From the cell containing the given text, extract its center point as (X, Y) coordinate. 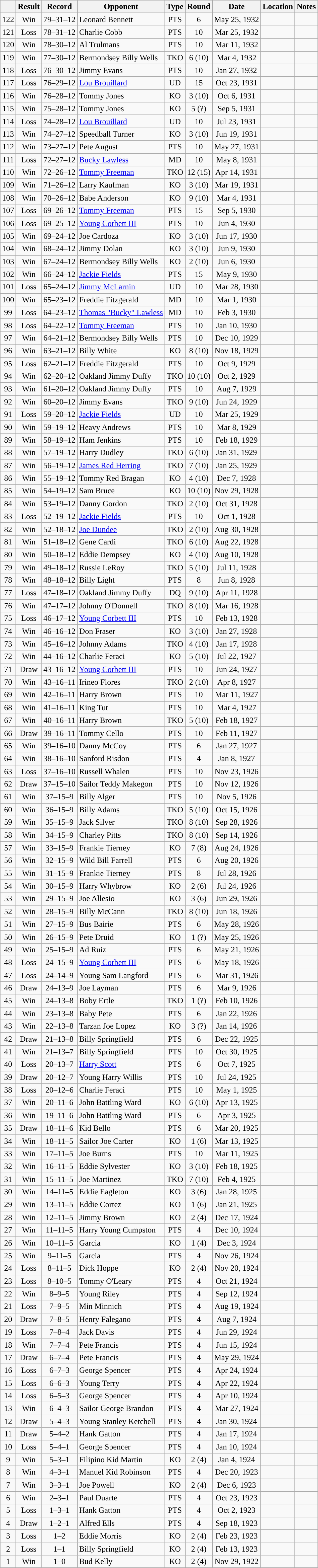
Jun 19, 1931 (237, 134)
Young Terry (121, 1383)
38 (8, 1090)
Oct 23, 1923 (237, 1498)
24 (8, 1268)
Dec 20, 1923 (237, 1472)
13–11–5 (60, 1205)
16 (8, 1370)
May 1, 1925 (237, 1090)
102 (8, 274)
Feb 3, 1930 (237, 312)
Aug 24, 1926 (237, 848)
6–7–3 (60, 1370)
Mar 11, 1925 (237, 1153)
Billy Light (121, 580)
Opponent (121, 7)
107 (8, 211)
Nov 18, 1929 (237, 351)
Young Harry Willis (121, 1077)
58 (8, 835)
Jun 24, 1927 (237, 669)
5–3–1 (60, 1460)
93 (8, 389)
48 (8, 962)
Harry Scott (121, 1064)
Danny McCoy (121, 746)
109 (8, 185)
Jan 4, 1924 (237, 1460)
10–11–5 (60, 1243)
Harry Whybrow (121, 886)
76–28–12 (60, 96)
7–8–4 (60, 1332)
55 (8, 873)
Jan 14, 1926 (237, 1026)
122 (8, 19)
55–19–12 (60, 478)
68–24–12 (60, 249)
18 (8, 1345)
90 (8, 427)
64–21–12 (60, 338)
62 (8, 784)
74–27–12 (60, 134)
104 (8, 249)
Jack Davis (121, 1332)
24–15–9 (60, 962)
24–13–9 (60, 988)
72–26–12 (60, 172)
44 (8, 1014)
Mar 1, 1930 (237, 300)
79 (8, 568)
Date (237, 7)
Notes (306, 7)
Jack Silver (121, 822)
Jun 29, 1926 (237, 899)
Wild Bill Farrell (121, 861)
96 (8, 351)
74 (8, 631)
Dec 6, 1923 (237, 1485)
46–17–12 (60, 618)
53–19–12 (60, 504)
Jimmy McLarnin (121, 287)
Harry Young Cumpston (121, 1230)
76–29–12 (60, 83)
86 (8, 478)
5–4–2 (60, 1434)
Eddie Cortez (121, 1205)
52–19–12 (60, 516)
76 (8, 606)
Mar 16, 1928 (237, 606)
59–20–12 (60, 415)
Larry Kaufman (121, 185)
Aug 30, 1928 (237, 529)
Oct 30, 1925 (237, 1052)
47–17–12 (60, 606)
25 (8, 1256)
Jun 17, 1930 (237, 236)
Ad Ruiz (121, 950)
56 (8, 861)
47–18–12 (60, 593)
2 (8, 1549)
Oct 21, 1924 (237, 1281)
Sailor George Brandon (121, 1409)
Ham Jenkins (121, 440)
Jan 27, 1928 (237, 631)
84 (8, 504)
6–6–3 (60, 1383)
69–24–12 (60, 236)
14 (8, 1396)
94 (8, 376)
King Tut (121, 707)
98 (8, 325)
Apr 24, 1924 (237, 1370)
Aug 22, 1928 (237, 542)
49 (8, 950)
97 (8, 338)
May 27, 1931 (237, 147)
Russie LeRoy (121, 568)
Jan 21, 1925 (237, 1205)
Jan 17, 1928 (237, 644)
May 18, 1926 (237, 962)
Jan 31, 1929 (237, 453)
5–4–3 (60, 1421)
May 21, 1926 (237, 950)
Apr 11, 1928 (237, 593)
5–4–1 (60, 1447)
117 (8, 83)
111 (8, 160)
Jun 4, 1930 (237, 223)
64–22–12 (60, 325)
Sep 5, 1931 (237, 108)
Jan 22, 1926 (237, 1014)
33 (8, 1153)
3 (8, 1536)
Jan 30, 1924 (237, 1421)
Oct 15, 1926 (237, 810)
Jan 8, 1927 (237, 758)
Feb 13, 1928 (237, 618)
Jul 24, 1925 (237, 1077)
Mar 20, 1925 (237, 1128)
Oct 1, 1928 (237, 516)
Joe Dundee (121, 529)
Filipino Kid Martin (121, 1460)
36–15–9 (60, 810)
Tommy Red Bragan (121, 478)
26 (8, 1243)
43 (8, 1026)
19 (8, 1332)
69 (8, 695)
24–13–8 (60, 1001)
Mar 28, 1930 (237, 287)
James Red Herring (121, 465)
57 (8, 848)
Jan 27, 1927 (237, 746)
Oct 7, 1925 (237, 1064)
61 (8, 797)
Sailor Joe Carter (121, 1141)
7–7–4 (60, 1345)
118 (8, 70)
1–2–1 (60, 1523)
Nov 29, 1928 (237, 491)
Jun 6, 1930 (237, 262)
Billy White (121, 351)
May 25, 1932 (237, 19)
Aug 20, 1926 (237, 861)
72–27–12 (60, 160)
9 (8, 1460)
63–21–12 (60, 351)
121 (8, 32)
Eddie Sylvester (121, 1166)
114 (8, 121)
50 (8, 937)
61–20–12 (60, 389)
Nov 26, 1924 (237, 1256)
Oct 2, 1923 (237, 1510)
105 (8, 236)
Harry Dudley (121, 453)
Jun 24, 1929 (237, 402)
Sailor Teddy Makegon (121, 784)
20–13–7 (60, 1064)
Jun 15, 1924 (237, 1345)
3–3–1 (60, 1485)
73 (8, 644)
43–16–12 (60, 669)
Mar 4, 1927 (237, 707)
60–20–12 (60, 402)
62–20–12 (60, 376)
Apr 13, 1925 (237, 1103)
33–15–9 (60, 848)
18–11–6 (60, 1128)
67 (8, 720)
108 (8, 198)
1–3–1 (60, 1510)
23–13–8 (60, 1014)
56–19–12 (60, 465)
30–15–9 (60, 886)
64–23–12 (60, 312)
8–9–5 (60, 1294)
Leonard Bennett (121, 19)
31–15–9 (60, 873)
54–19–12 (60, 491)
Oct 9, 1929 (237, 363)
Aug 10, 1928 (237, 554)
41 (8, 1052)
26–15–9 (60, 937)
Thomas "Bucky" Lawless (121, 312)
35–15–9 (60, 822)
30 (8, 1192)
21–13–7 (60, 1052)
Jan 25, 1929 (237, 465)
Jun 18, 1926 (237, 911)
Billy Adams (121, 810)
27–15–9 (60, 924)
15–11–5 (60, 1179)
2 (6) (199, 886)
65–23–12 (60, 300)
71–26–12 (60, 185)
May 29, 1924 (237, 1357)
Joe Allesio (121, 899)
53 (8, 899)
Mar 13, 1925 (237, 1141)
112 (8, 147)
12 (8, 1421)
32 (8, 1166)
Apr 8, 1927 (237, 682)
Manuel Kid Robinson (121, 1472)
Feb 18, 1925 (237, 1166)
Mar 11, 1932 (237, 45)
5 (?) (199, 108)
May 9, 1930 (237, 274)
66 (8, 733)
Johnny Adams (121, 644)
41–16–11 (60, 707)
Heavy Andrews (121, 427)
7–8–5 (60, 1319)
35 (8, 1128)
37–15–9 (60, 797)
20 (8, 1319)
Oct 6, 1931 (237, 96)
27 (8, 1230)
Feb 11, 1927 (237, 733)
Pete Druid (121, 937)
70–26–12 (60, 198)
120 (8, 45)
92 (8, 402)
116 (8, 96)
76–30–12 (60, 70)
Joe Powell (121, 1485)
Paul Duarte (121, 1498)
110 (8, 172)
29 (8, 1205)
28 (8, 1217)
8–11–5 (60, 1268)
59 (8, 822)
13 (8, 1409)
Feb 13, 1923 (237, 1549)
Charlie Cobb (121, 32)
12–11–5 (60, 1217)
Mar 4, 1931 (237, 198)
71 (8, 669)
Jul 22, 1927 (237, 657)
Bucky Lawless (121, 160)
74–28–12 (60, 121)
20–12–7 (60, 1077)
Joe Cardoza (121, 236)
18–11–5 (60, 1141)
Henry Falegano (121, 1319)
Jul 23, 1931 (237, 121)
Tarzan Joe Lopez (121, 1026)
Dec 22, 1925 (237, 1039)
100 (8, 300)
Record (60, 7)
Mar 25, 1929 (237, 415)
17–11–5 (60, 1153)
95 (8, 363)
73–27–12 (60, 147)
70 (8, 682)
68 (8, 707)
Dick Hoppe (121, 1268)
4–3–1 (60, 1472)
Apr 22, 1924 (237, 1383)
Round (199, 7)
Jan 10, 1924 (237, 1447)
69–25–12 (60, 223)
21 (8, 1306)
62–21–12 (60, 363)
Aug 19, 1924 (237, 1306)
79–31–12 (60, 19)
Jan 17, 1924 (237, 1434)
Result (29, 7)
Young Riley (121, 1294)
6–4–3 (60, 1409)
29–15–9 (60, 899)
65 (8, 746)
52 (8, 911)
28–15–9 (60, 911)
Sep 18, 1923 (237, 1523)
19–11–6 (60, 1115)
Jan 28, 1925 (237, 1192)
Kid Bello (121, 1128)
45–16–12 (60, 644)
66–24–12 (60, 274)
Feb 18, 1927 (237, 720)
Eddie Dempsey (121, 554)
Bud Kelly (121, 1561)
44–16–12 (60, 657)
Sep 12, 1924 (237, 1294)
54 (8, 886)
Feb 18, 1929 (237, 440)
39 (8, 1077)
Billy McCann (121, 911)
Young Stanley Ketchell (121, 1421)
20–11–6 (60, 1103)
Pete August (121, 147)
5 (8, 1510)
Feb 23, 1923 (237, 1536)
64 (8, 758)
37–16–10 (60, 771)
20–12–6 (60, 1090)
Eddie Eagleton (121, 1192)
Sanford Risdon (121, 758)
78 (8, 580)
7–9–5 (60, 1306)
46 (8, 988)
Mar 11, 1927 (237, 695)
Boby Ertle (121, 1001)
Jun 29, 1924 (237, 1332)
Dec 10, 1929 (237, 338)
Dec 10, 1924 (237, 1230)
Danny Gordon (121, 504)
11 (8, 1434)
40–16–11 (60, 720)
23 (8, 1281)
Dec 7, 1928 (237, 478)
1–2 (60, 1536)
119 (8, 58)
Feb 10, 1926 (237, 1001)
91 (8, 415)
Jan 27, 1932 (237, 70)
Mar 19, 1931 (237, 185)
34–15–9 (60, 835)
87 (8, 465)
Jul 11, 1928 (237, 568)
Type (175, 7)
Jul 24, 1926 (237, 886)
51–18–12 (60, 542)
69–26–12 (60, 211)
63 (8, 771)
57–19–12 (60, 453)
14–11–5 (60, 1192)
May 28, 1926 (237, 924)
Sep 14, 1926 (237, 835)
Jimmy Brown (121, 1217)
115 (8, 108)
Jun 9, 1930 (237, 249)
46–16–12 (60, 631)
DQ (175, 593)
25–15–9 (60, 950)
58–19–12 (60, 440)
Nov 12, 1926 (237, 784)
Aug 7, 1929 (237, 389)
75–28–12 (60, 108)
6–5–3 (60, 1396)
Joe Layman (121, 988)
Nov 29, 1922 (237, 1561)
77 (8, 593)
Irineo Flores (121, 682)
1 (8, 1561)
9–11–5 (60, 1256)
Apr 10, 1924 (237, 1396)
43–16–11 (60, 682)
Min Minnich (121, 1306)
2–3–1 (60, 1498)
34 (8, 1141)
75 (8, 618)
39–16–10 (60, 746)
Alfred Ells (121, 1523)
51 (8, 924)
Tommy O'Leary (121, 1281)
37–15–10 (60, 784)
Oct 31, 1928 (237, 504)
7 (8, 1485)
103 (8, 262)
16–11–5 (60, 1166)
52–18–12 (60, 529)
Mar 4, 1932 (237, 58)
Jun 8, 1928 (237, 580)
83 (8, 516)
78–31–12 (60, 32)
80 (8, 554)
Bus Bairie (121, 924)
37 (8, 1103)
Don Fraser (121, 631)
88 (8, 453)
Joe Burns (121, 1153)
Apr 14, 1931 (237, 172)
22–13–8 (60, 1026)
Nov 23, 1926 (237, 771)
39–16–11 (60, 733)
Dec 3, 1924 (237, 1243)
Charley Pitts (121, 835)
Young Sam Langford (121, 975)
Mar 31, 1926 (237, 975)
78–30–12 (60, 45)
72 (8, 657)
Location (278, 7)
42–16–11 (60, 695)
Dec 17, 1924 (237, 1217)
67–24–12 (60, 262)
Jan 10, 1930 (237, 325)
48–18–12 (60, 580)
17 (8, 1357)
21–13–8 (60, 1039)
Sam Bruce (121, 491)
Johnny O'Donnell (121, 606)
49–18–12 (60, 568)
Baby Pete (121, 1014)
32–15–9 (60, 861)
May 8, 1931 (237, 160)
38–16–10 (60, 758)
77–30–12 (60, 58)
May 25, 1926 (237, 937)
81 (8, 542)
3 (?) (199, 1026)
31 (8, 1179)
60 (8, 810)
1–0 (60, 1561)
Aug 7, 1924 (237, 1319)
Eddie Morris (121, 1536)
36 (8, 1115)
82 (8, 529)
Speedball Turner (121, 134)
50–18–12 (60, 554)
Sep 28, 1926 (237, 822)
42 (8, 1039)
Billy Alger (121, 797)
24–14–9 (60, 975)
1–1 (60, 1549)
99 (8, 312)
7 (8) (199, 848)
Jimmy Dolan (121, 249)
89 (8, 440)
Mar 25, 1932 (237, 32)
Apr 3, 1925 (237, 1115)
Nov 20, 1924 (237, 1268)
Al Trulmans (121, 45)
113 (8, 134)
Tommy Cello (121, 733)
8–10–5 (60, 1281)
Gene Cardi (121, 542)
106 (8, 223)
6–7–4 (60, 1357)
1 (4) (199, 1243)
Nov 5, 1926 (237, 797)
22 (8, 1294)
Oct 23, 1931 (237, 83)
Joe Martinez (121, 1179)
Mar 8, 1929 (237, 427)
65–24–12 (60, 287)
47 (8, 975)
40 (8, 1064)
Mar 27, 1924 (237, 1409)
Russell Whalen (121, 771)
Sep 5, 1930 (237, 211)
11–11–5 (60, 1230)
59–19–12 (60, 427)
Oct 2, 1929 (237, 376)
85 (8, 491)
12 (15) (199, 172)
Jul 28, 1926 (237, 873)
Mar 9, 1926 (237, 988)
101 (8, 287)
45 (8, 1001)
Babe Anderson (121, 198)
Feb 4, 1925 (237, 1179)
